Determine the [X, Y] coordinate at the center of the cell enclosing the given text.  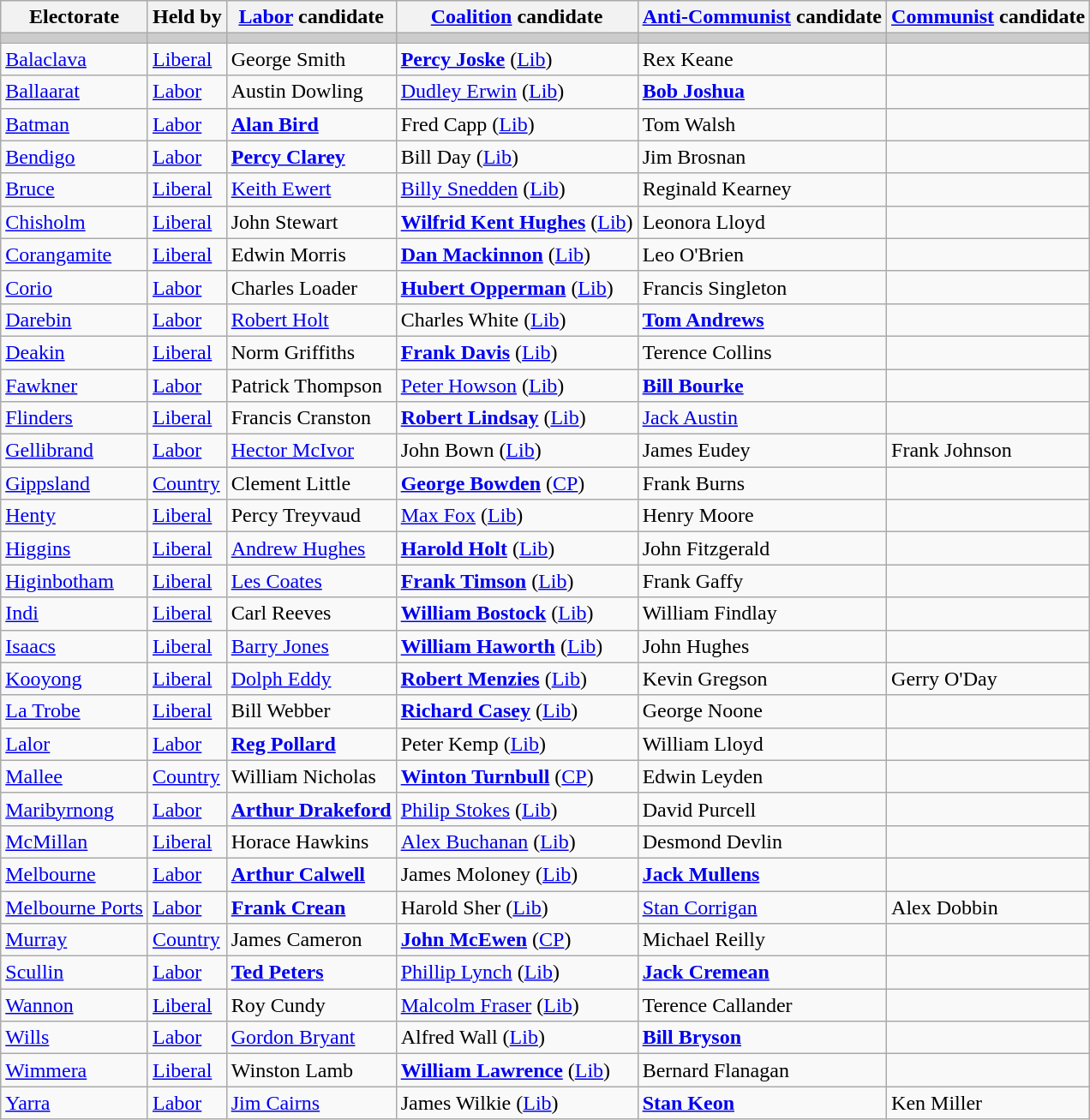
William Bostock (Lib) [517, 614]
Kevin Gregson [762, 679]
John Fitzgerald [762, 548]
Stan Corrigan [762, 907]
Keith Ewert [311, 189]
Tom Andrews [762, 320]
Les Coates [311, 581]
Indi [75, 614]
Balaclava [75, 59]
Percy Treyvaud [311, 516]
Jim Cairns [311, 1103]
John Stewart [311, 222]
Roy Cundy [311, 1005]
Jack Austin [762, 418]
Percy Clarey [311, 157]
Alan Bird [311, 124]
Percy Joske (Lib) [517, 59]
Clement Little [311, 483]
Bill Webber [311, 711]
Terence Callander [762, 1005]
Phillip Lynch (Lib) [517, 973]
Norm Griffiths [311, 352]
McMillan [75, 841]
Francis Singleton [762, 287]
Darebin [75, 320]
Leonora Lloyd [762, 222]
Jack Cremean [762, 973]
Batman [75, 124]
Melbourne Ports [75, 907]
Coalition candidate [517, 17]
John Bown (Lib) [517, 451]
Charles White (Lib) [517, 320]
Bill Day (Lib) [517, 157]
Held by [187, 17]
John McEwen (CP) [517, 940]
Charles Loader [311, 287]
Chisholm [75, 222]
Labor candidate [311, 17]
Henry Moore [762, 516]
Andrew Hughes [311, 548]
Reg Pollard [311, 744]
Dudley Erwin (Lib) [517, 92]
Kooyong [75, 679]
George Bowden (CP) [517, 483]
Gerry O'Day [989, 679]
Bill Bourke [762, 385]
Bernard Flanagan [762, 1070]
Dolph Eddy [311, 679]
Horace Hawkins [311, 841]
Stan Keon [762, 1103]
Max Fox (Lib) [517, 516]
Austin Dowling [311, 92]
Barry Jones [311, 646]
Wannon [75, 1005]
Bendigo [75, 157]
Peter Howson (Lib) [517, 385]
Tom Walsh [762, 124]
Maribyrnong [75, 809]
Yarra [75, 1103]
Bob Joshua [762, 92]
Alex Buchanan (Lib) [517, 841]
Henty [75, 516]
Isaacs [75, 646]
Melbourne [75, 874]
Billy Snedden (Lib) [517, 189]
George Noone [762, 711]
Robert Menzies (Lib) [517, 679]
Harold Sher (Lib) [517, 907]
Communist candidate [989, 17]
Frank Davis (Lib) [517, 352]
George Smith [311, 59]
Scullin [75, 973]
Harold Holt (Lib) [517, 548]
Dan Mackinnon (Lib) [517, 255]
Hubert Opperman (Lib) [517, 287]
John Hughes [762, 646]
Patrick Thompson [311, 385]
Ted Peters [311, 973]
William Haworth (Lib) [517, 646]
Bruce [75, 189]
Malcolm Fraser (Lib) [517, 1005]
James Moloney (Lib) [517, 874]
Edwin Leyden [762, 776]
Bill Bryson [762, 1038]
Gordon Bryant [311, 1038]
Richard Casey (Lib) [517, 711]
Philip Stokes (Lib) [517, 809]
William Lawrence (Lib) [517, 1070]
Jim Brosnan [762, 157]
Arthur Calwell [311, 874]
La Trobe [75, 711]
Gellibrand [75, 451]
Ken Miller [989, 1103]
Murray [75, 940]
Frank Burns [762, 483]
Michael Reilly [762, 940]
Winston Lamb [311, 1070]
Winton Turnbull (CP) [517, 776]
Jack Mullens [762, 874]
Desmond Devlin [762, 841]
Mallee [75, 776]
Ballaarat [75, 92]
Alex Dobbin [989, 907]
Frank Timson (Lib) [517, 581]
Alfred Wall (Lib) [517, 1038]
Arthur Drakeford [311, 809]
Hector McIvor [311, 451]
William Findlay [762, 614]
David Purcell [762, 809]
Peter Kemp (Lib) [517, 744]
Flinders [75, 418]
Electorate [75, 17]
Leo O'Brien [762, 255]
Carl Reeves [311, 614]
Corangamite [75, 255]
Lalor [75, 744]
Frank Gaffy [762, 581]
Higgins [75, 548]
Frank Johnson [989, 451]
Reginald Kearney [762, 189]
Terence Collins [762, 352]
James Wilkie (Lib) [517, 1103]
Wills [75, 1038]
William Lloyd [762, 744]
Wimmera [75, 1070]
Rex Keane [762, 59]
Corio [75, 287]
Gippsland [75, 483]
Fred Capp (Lib) [517, 124]
Higinbotham [75, 581]
Fawkner [75, 385]
Robert Lindsay (Lib) [517, 418]
James Cameron [311, 940]
Wilfrid Kent Hughes (Lib) [517, 222]
Robert Holt [311, 320]
Deakin [75, 352]
Edwin Morris [311, 255]
Frank Crean [311, 907]
Francis Cranston [311, 418]
William Nicholas [311, 776]
Anti-Communist candidate [762, 17]
James Eudey [762, 451]
